Pinpoint the cell where the given text exists, returning its (X, Y) midpoint coordinate. 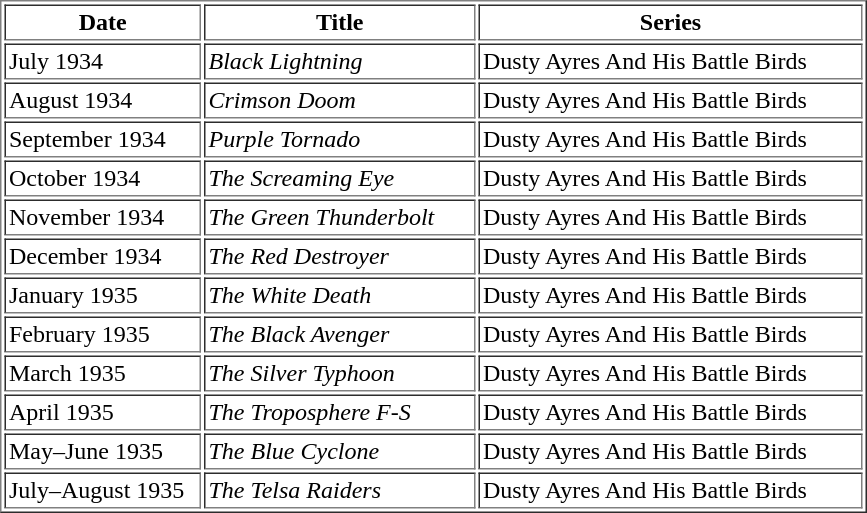
Crimson Doom (340, 100)
The Screaming Eye (340, 178)
Date (102, 22)
February 1935 (102, 334)
The Blue Cyclone (340, 452)
Title (340, 22)
December 1934 (102, 256)
July 1934 (102, 62)
November 1934 (102, 218)
The Green Thunderbolt (340, 218)
The Black Avenger (340, 334)
January 1935 (102, 296)
Purple Tornado (340, 140)
The White Death (340, 296)
The Telsa Raiders (340, 490)
October 1934 (102, 178)
Series (670, 22)
April 1935 (102, 412)
September 1934 (102, 140)
Black Lightning (340, 62)
May–June 1935 (102, 452)
August 1934 (102, 100)
The Troposphere F-S (340, 412)
The Silver Typhoon (340, 374)
March 1935 (102, 374)
The Red Destroyer (340, 256)
July–August 1935 (102, 490)
